Detect which cell encompasses the target text, then output its (x, y) center coordinate. 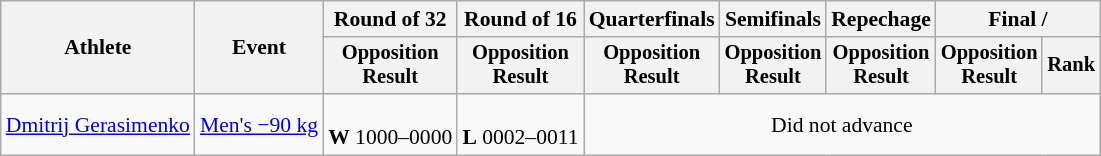
Semifinals (774, 19)
Event (259, 48)
Final / (1018, 19)
Round of 32 (390, 19)
Round of 16 (520, 19)
Repechage (881, 19)
Dmitrij Gerasimenko (98, 124)
Quarterfinals (652, 19)
Athlete (98, 48)
Men's −90 kg (259, 124)
W 1000–0000 (390, 124)
Rank (1071, 66)
L 0002–0011 (520, 124)
Did not advance (842, 124)
